Identify which cell holds the provided text, then report its [X, Y] central coordinate. 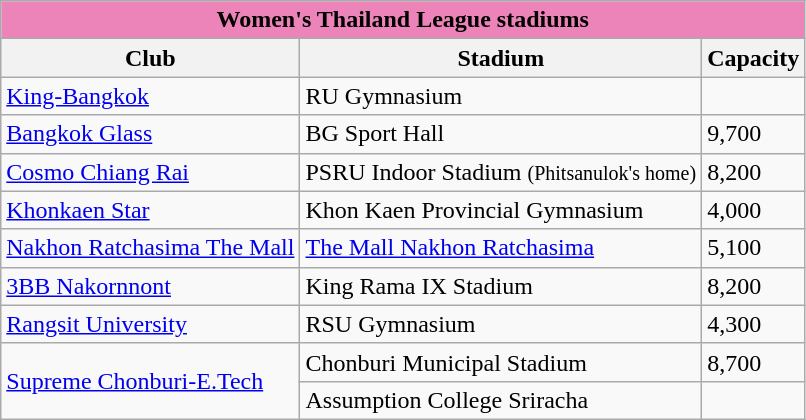
RSU Gymnasium [501, 324]
Capacity [754, 58]
The Mall Nakhon Ratchasima [501, 248]
Women's Thailand League stadiums [403, 20]
Supreme Chonburi-E.Tech [150, 381]
PSRU Indoor Stadium (Phitsanulok's home) [501, 172]
Cosmo Chiang Rai [150, 172]
Assumption College Sriracha [501, 400]
Khon Kaen Provincial Gymnasium [501, 210]
Bangkok Glass [150, 134]
Chonburi Municipal Stadium [501, 362]
RU Gymnasium [501, 96]
8,700 [754, 362]
King Rama IX Stadium [501, 286]
4,300 [754, 324]
Rangsit University [150, 324]
9,700 [754, 134]
4,000 [754, 210]
3BB Nakornnont [150, 286]
Stadium [501, 58]
Nakhon Ratchasima The Mall [150, 248]
King-Bangkok [150, 96]
5,100 [754, 248]
Club [150, 58]
BG Sport Hall [501, 134]
Khonkaen Star [150, 210]
